Determine the [X, Y] coordinate at the center of the cell enclosing the given text.  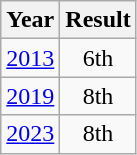
Result [98, 20]
2019 [30, 96]
6th [98, 58]
2013 [30, 58]
Year [30, 20]
2023 [30, 134]
